Search for the cell housing the specified text and yield its [x, y] center coordinate. 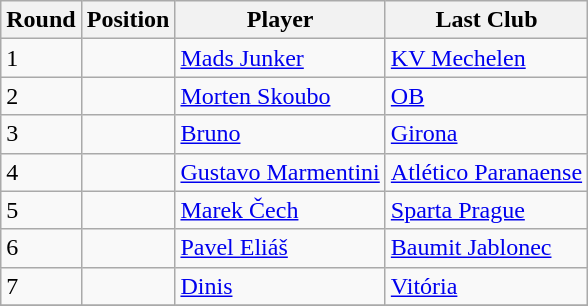
Sparta Prague [486, 210]
Morten Skoubo [280, 96]
6 [41, 248]
Player [280, 20]
7 [41, 286]
Pavel Eliáš [280, 248]
Baumit Jablonec [486, 248]
2 [41, 96]
Last Club [486, 20]
OB [486, 96]
4 [41, 172]
Mads Junker [280, 58]
Vitória [486, 286]
3 [41, 134]
KV Mechelen [486, 58]
Dinis [280, 286]
5 [41, 210]
Round [41, 20]
Bruno [280, 134]
1 [41, 58]
Atlético Paranaense [486, 172]
Position [128, 20]
Gustavo Marmentini [280, 172]
Girona [486, 134]
Marek Čech [280, 210]
